Find where the given text appears and provide that cell's center as [X, Y] coordinate. 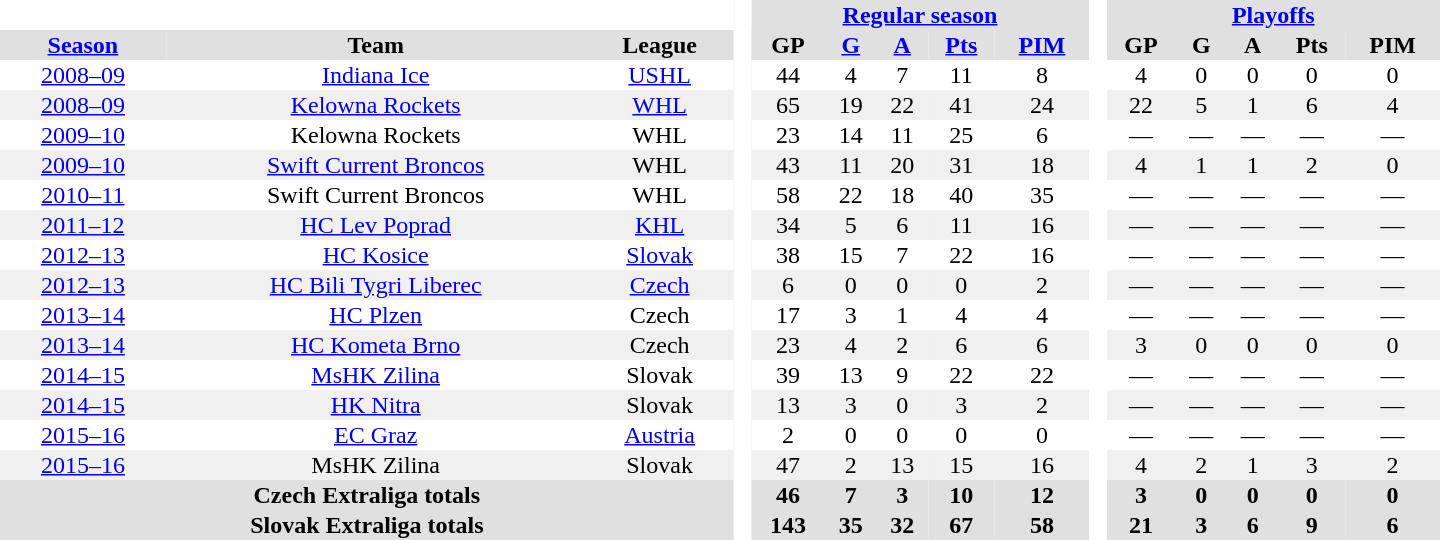
38 [788, 255]
Playoffs [1273, 15]
12 [1042, 495]
31 [962, 165]
24 [1042, 105]
39 [788, 375]
HC Lev Poprad [376, 225]
HC Kometa Brno [376, 345]
Indiana Ice [376, 75]
Czech Extraliga totals [367, 495]
65 [788, 105]
21 [1140, 525]
17 [788, 315]
32 [902, 525]
44 [788, 75]
Slovak Extraliga totals [367, 525]
143 [788, 525]
25 [962, 135]
8 [1042, 75]
19 [850, 105]
HK Nitra [376, 405]
43 [788, 165]
40 [962, 195]
46 [788, 495]
USHL [660, 75]
Season [83, 45]
20 [902, 165]
34 [788, 225]
2011–12 [83, 225]
14 [850, 135]
Austria [660, 435]
67 [962, 525]
HC Bili Tygri Liberec [376, 285]
HC Kosice [376, 255]
2010–11 [83, 195]
Team [376, 45]
League [660, 45]
41 [962, 105]
HC Plzen [376, 315]
Regular season [920, 15]
KHL [660, 225]
EC Graz [376, 435]
10 [962, 495]
47 [788, 465]
